Return [X, Y] of the center of cell containing provided text 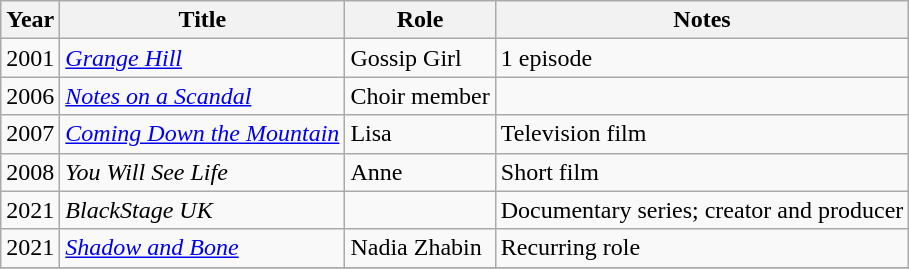
Recurring role [702, 248]
Gossip Girl [420, 58]
2001 [30, 58]
2007 [30, 134]
Choir member [420, 96]
Title [202, 20]
Coming Down the Mountain [202, 134]
Notes [702, 20]
Shadow and Bone [202, 248]
Lisa [420, 134]
Television film [702, 134]
1 episode [702, 58]
Role [420, 20]
Year [30, 20]
Notes on a Scandal [202, 96]
Nadia Zhabin [420, 248]
2008 [30, 172]
Grange Hill [202, 58]
Documentary series; creator and producer [702, 210]
Short film [702, 172]
You Will See Life [202, 172]
BlackStage UK [202, 210]
2006 [30, 96]
Anne [420, 172]
